Detect which cell encompasses the target text, then output its (X, Y) center coordinate. 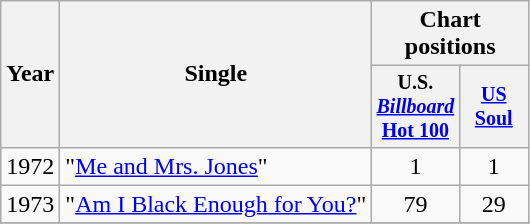
Chart positions (450, 34)
"Am I Black Enough for You?" (216, 204)
29 (494, 204)
U.S. Billboard Hot 100 (416, 106)
USSoul (494, 106)
Year (30, 74)
1973 (30, 204)
"Me and Mrs. Jones" (216, 166)
1972 (30, 166)
Single (216, 74)
79 (416, 204)
